For the text-containing cell, return its midpoint in (x, y) coordinate format. 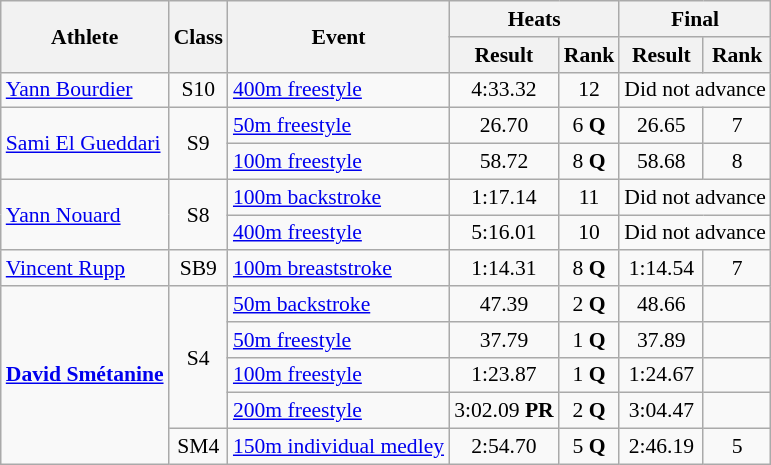
S4 (198, 357)
Class (198, 36)
6 Q (590, 126)
12 (590, 90)
3:02.09 PR (504, 411)
Yann Nouard (85, 214)
37.79 (504, 340)
48.66 (661, 304)
S10 (198, 90)
S9 (198, 144)
Sami El Gueddari (85, 144)
S8 (198, 214)
1:24.67 (661, 375)
2:54.70 (504, 447)
SB9 (198, 269)
200m freestyle (338, 411)
100m breaststroke (338, 269)
SM4 (198, 447)
10 (590, 233)
47.39 (504, 304)
3:04.47 (661, 411)
David Smétanine (85, 375)
2:46.19 (661, 447)
Heats (534, 19)
11 (590, 197)
Final (695, 19)
50m backstroke (338, 304)
58.72 (504, 162)
26.70 (504, 126)
150m individual medley (338, 447)
58.68 (661, 162)
1:23.87 (504, 375)
1:14.54 (661, 269)
Event (338, 36)
5 (736, 447)
1:17.14 (504, 197)
26.65 (661, 126)
4:33.32 (504, 90)
1:14.31 (504, 269)
8 (736, 162)
5 Q (590, 447)
37.89 (661, 340)
Yann Bourdier (85, 90)
Athlete (85, 36)
100m backstroke (338, 197)
5:16.01 (504, 233)
Vincent Rupp (85, 269)
